Determine the (X, Y) coordinate at the center of the cell enclosing the given text.  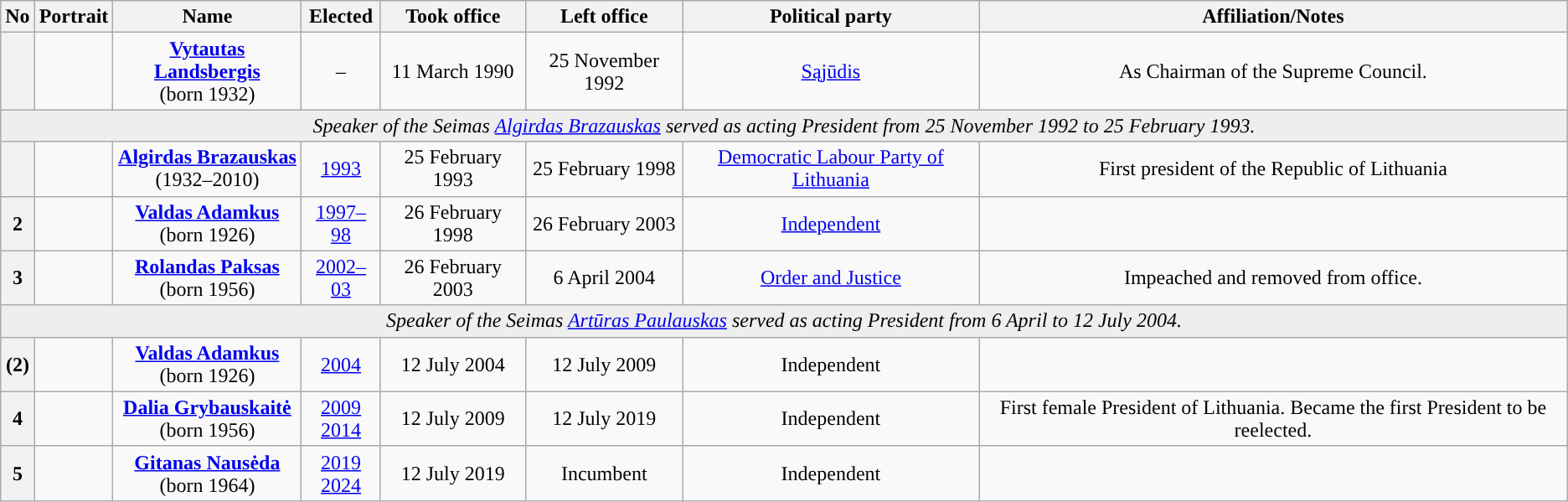
Left office (604, 17)
Algirdas Brazauskas(1932–2010) (208, 169)
20092014 (341, 419)
26 February 1998 (452, 223)
Order and Justice (831, 278)
2004 (341, 364)
6 April 2004 (604, 278)
Took office (452, 17)
No (18, 17)
3 (18, 278)
25 November 1992 (604, 71)
First female President of Lithuania. Became the first President to be reelected. (1273, 419)
Sąjūdis (831, 71)
Rolandas Paksas(born 1956) (208, 278)
12 July 2004 (452, 364)
2 (18, 223)
5 (18, 473)
4 (18, 419)
Vytautas Landsbergis(born 1932) (208, 71)
Portrait (74, 17)
First president of the Republic of Lithuania (1273, 169)
2002–03 (341, 278)
Affiliation/Notes (1273, 17)
Speaker of the Seimas Artūras Paulauskas served as acting President from 6 April to 12 July 2004. (784, 321)
Impeached and removed from office. (1273, 278)
25 February 1998 (604, 169)
– (341, 71)
1993 (341, 169)
(2) (18, 364)
20192024 (341, 473)
Dalia Grybauskaitė(born 1956) (208, 419)
1997–98 (341, 223)
Name (208, 17)
Political party (831, 17)
Democratic Labour Party of Lithuania (831, 169)
Speaker of the Seimas Algirdas Brazauskas served as acting President from 25 November 1992 to 25 February 1993. (784, 126)
Elected (341, 17)
11 March 1990 (452, 71)
Incumbent (604, 473)
As Chairman of the Supreme Council. (1273, 71)
25 February 1993 (452, 169)
Gitanas Nausėda(born 1964) (208, 473)
